Find where the given text appears and provide that cell's center as (X, Y) coordinate. 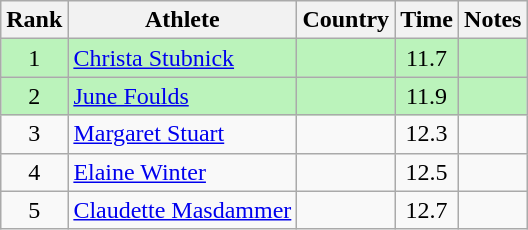
Notes (493, 20)
Country (346, 20)
11.9 (427, 96)
12.3 (427, 134)
1 (34, 58)
June Foulds (182, 96)
5 (34, 210)
Margaret Stuart (182, 134)
Athlete (182, 20)
11.7 (427, 58)
Elaine Winter (182, 172)
12.7 (427, 210)
4 (34, 172)
2 (34, 96)
12.5 (427, 172)
Christa Stubnick (182, 58)
Rank (34, 20)
Claudette Masdammer (182, 210)
3 (34, 134)
Time (427, 20)
